Output the (x, y) coordinate of the center of the cell containing the given text.  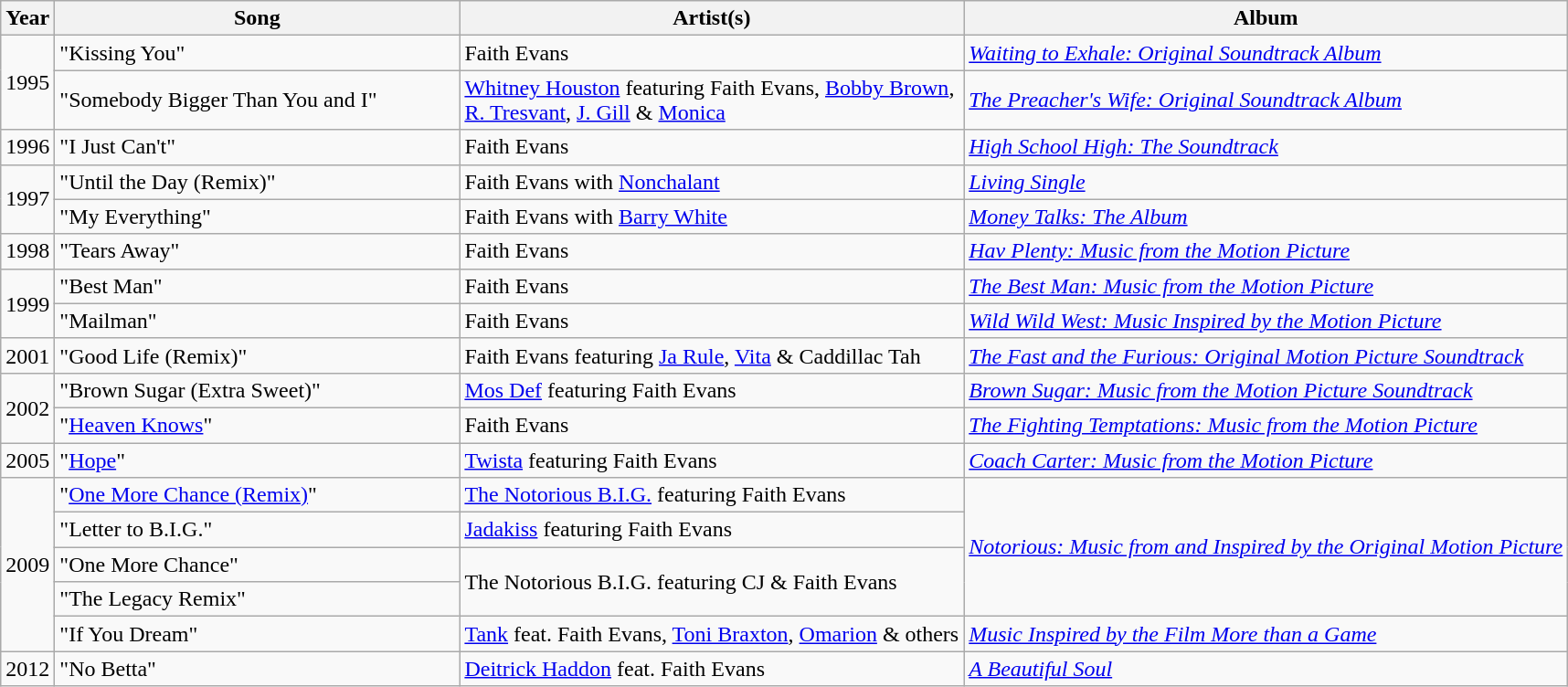
Waiting to Exhale: Original Soundtrack Album (1266, 53)
Wild Wild West: Music Inspired by the Motion Picture (1266, 321)
Twista featuring Faith Evans (712, 460)
"No Betta" (258, 669)
2012 (27, 669)
"Until the Day (Remix)" (258, 182)
The Preacher's Wife: Original Soundtrack Album (1266, 100)
"Letter to B.I.G." (258, 530)
Artist(s) (712, 18)
"Kissing You" (258, 53)
1999 (27, 303)
Tank feat. Faith Evans, Toni Braxton, Omarion & others (712, 634)
1995 (27, 82)
The Fast and the Furious: Original Motion Picture Soundtrack (1266, 355)
Jadakiss featuring Faith Evans (712, 530)
1997 (27, 199)
2005 (27, 460)
Money Talks: The Album (1266, 217)
Faith Evans featuring Ja Rule, Vita & Caddillac Tah (712, 355)
"Tears Away" (258, 251)
"My Everything" (258, 217)
A Beautiful Soul (1266, 669)
2001 (27, 355)
The Fighting Temptations: Music from the Motion Picture (1266, 425)
Music Inspired by the Film More than a Game (1266, 634)
The Notorious B.I.G. featuring CJ & Faith Evans (712, 582)
"Heaven Knows" (258, 425)
"Somebody Bigger Than You and I" (258, 100)
"I Just Can't" (258, 147)
Brown Sugar: Music from the Motion Picture Soundtrack (1266, 390)
Faith Evans with Barry White (712, 217)
Deitrick Haddon feat. Faith Evans (712, 669)
1996 (27, 147)
Mos Def featuring Faith Evans (712, 390)
2009 (27, 565)
Coach Carter: Music from the Motion Picture (1266, 460)
High School High: The Soundtrack (1266, 147)
2002 (27, 407)
"One More Chance" (258, 565)
The Notorious B.I.G. featuring Faith Evans (712, 495)
"Hope" (258, 460)
"One More Chance (Remix)" (258, 495)
Hav Plenty: Music from the Motion Picture (1266, 251)
Song (258, 18)
"Brown Sugar (Extra Sweet)" (258, 390)
Living Single (1266, 182)
1998 (27, 251)
"If You Dream" (258, 634)
Faith Evans with Nonchalant (712, 182)
"Mailman" (258, 321)
"Best Man" (258, 286)
"Good Life (Remix)" (258, 355)
The Best Man: Music from the Motion Picture (1266, 286)
Year (27, 18)
Album (1266, 18)
"The Legacy Remix" (258, 599)
Notorious: Music from and Inspired by the Original Motion Picture (1266, 547)
Whitney Houston featuring Faith Evans, Bobby Brown, R. Tresvant, J. Gill & Monica (712, 100)
